For the text-containing cell, return its midpoint in (x, y) coordinate format. 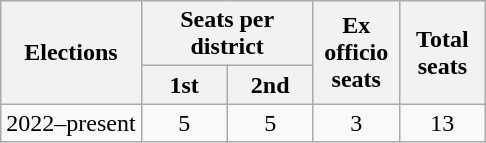
1st (184, 85)
3 (356, 123)
2nd (270, 85)
Ex officio seats (356, 52)
13 (442, 123)
Elections (71, 52)
Seats per district (227, 34)
Total seats (442, 52)
2022–present (71, 123)
